Provide the (x, y) coordinate of the cell's center where the given text is located.  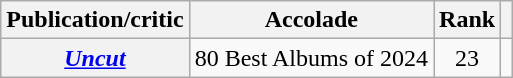
Rank (468, 20)
23 (468, 58)
Accolade (311, 20)
80 Best Albums of 2024 (311, 58)
Publication/critic (95, 20)
Uncut (95, 58)
